Output the (X, Y) coordinate of the center of the cell containing the given text.  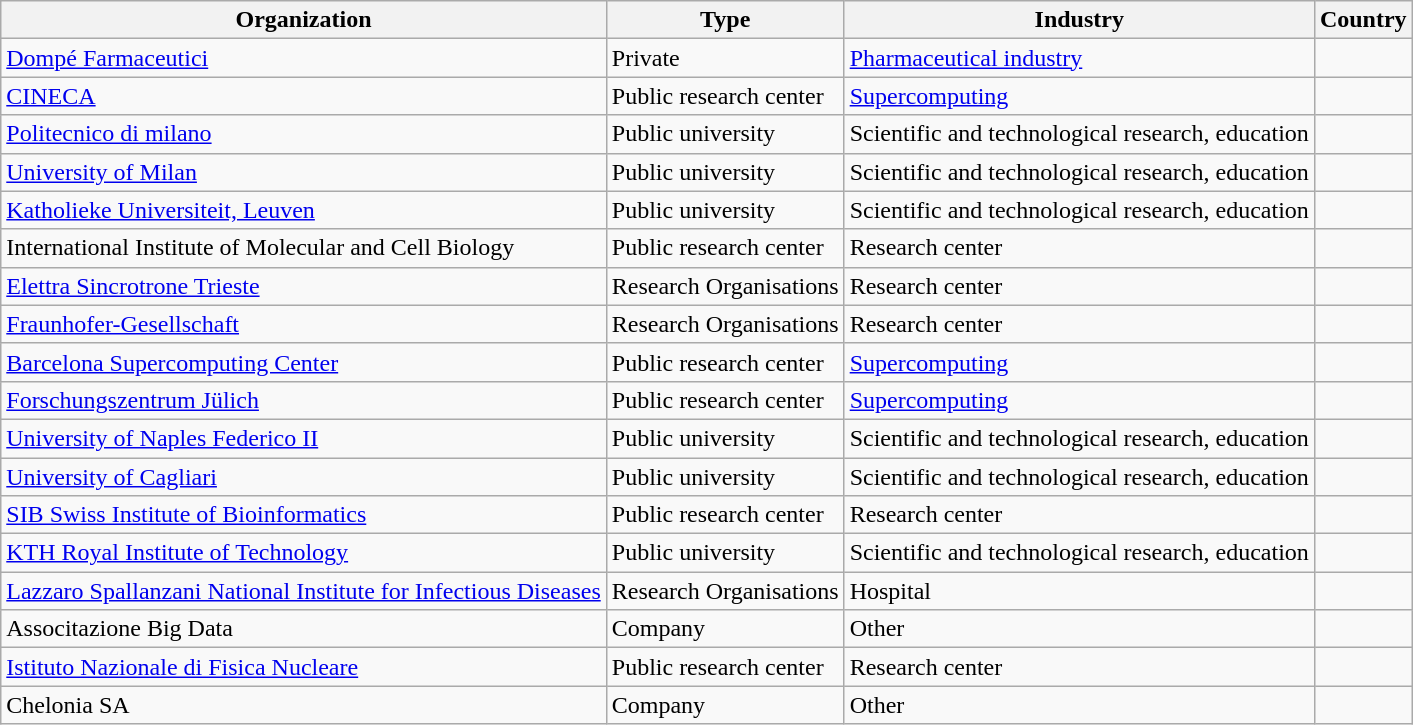
Hospital (1079, 591)
Barcelona Supercomputing Center (304, 362)
International Institute of Molecular and Cell Biology (304, 248)
Istituto Nazionale di Fisica Nucleare (304, 667)
University of Milan (304, 172)
Industry (1079, 20)
Associtazione Big Data (304, 629)
University of Cagliari (304, 477)
Forschungszentrum Jülich (304, 400)
University of Naples Federico II (304, 438)
Type (725, 20)
Organization (304, 20)
Fraunhofer-Gesellschaft (304, 324)
Private (725, 58)
Lazzaro Spallanzani National Institute for Infectious Diseases (304, 591)
Chelonia SA (304, 705)
CINECA (304, 96)
SIB Swiss Institute of Bioinformatics (304, 515)
Katholieke Universiteit, Leuven (304, 210)
Country (1363, 20)
Politecnico di milano (304, 134)
Dompé Farmaceutici (304, 58)
KTH Royal Institute of Technology (304, 553)
Elettra Sincrotrone Trieste (304, 286)
Pharmaceutical industry (1079, 58)
